Locate the cell with the specified text and output its [X, Y] center coordinate. 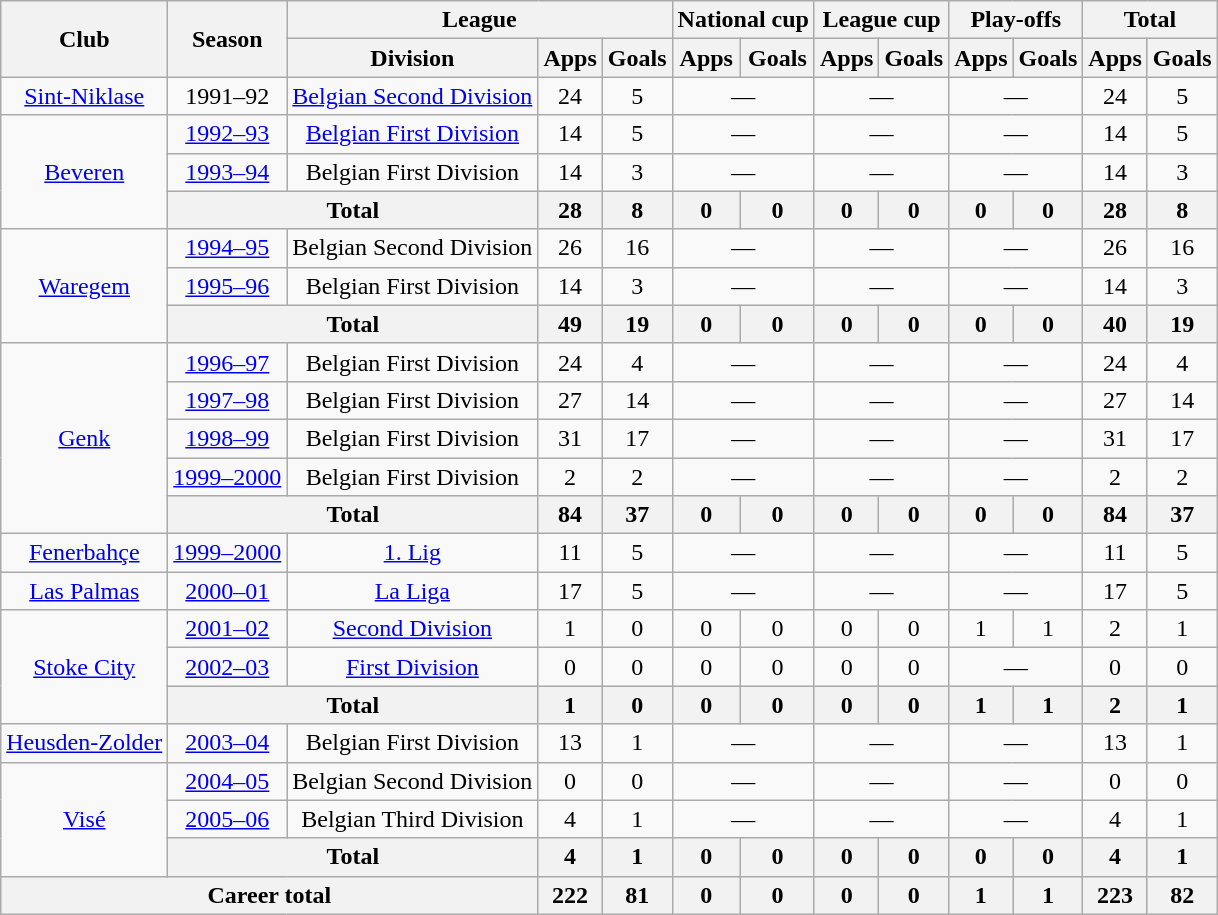
First Division [412, 667]
2003–04 [228, 743]
1991–92 [228, 96]
1994–95 [228, 248]
Beveren [84, 172]
League [480, 20]
49 [570, 324]
81 [637, 895]
223 [1115, 895]
League cup [881, 20]
Stoke City [84, 667]
1. Lig [412, 553]
La Liga [412, 591]
40 [1115, 324]
82 [1182, 895]
2000–01 [228, 591]
Second Division [412, 629]
Waregem [84, 286]
Fenerbahçe [84, 553]
Genk [84, 438]
Visé [84, 819]
Division [412, 58]
Sint-Niklase [84, 96]
Las Palmas [84, 591]
2004–05 [228, 781]
2005–06 [228, 819]
Play-offs [1016, 20]
1992–93 [228, 134]
1996–97 [228, 362]
2001–02 [228, 629]
1998–99 [228, 438]
Season [228, 39]
Club [84, 39]
2002–03 [228, 667]
Career total [270, 895]
Heusden-Zolder [84, 743]
1995–96 [228, 286]
1997–98 [228, 400]
1993–94 [228, 172]
222 [570, 895]
Belgian Third Division [412, 819]
National cup [743, 20]
